Output the [X, Y] coordinate of the center of the cell containing the given text.  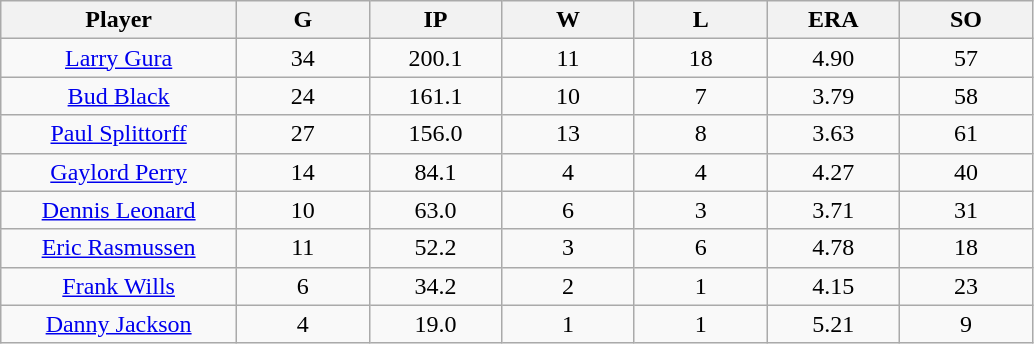
57 [966, 58]
34.2 [436, 286]
4.78 [834, 248]
52.2 [436, 248]
19.0 [436, 324]
161.1 [436, 96]
L [700, 20]
4.90 [834, 58]
27 [304, 134]
24 [304, 96]
14 [304, 172]
156.0 [436, 134]
IP [436, 20]
4.15 [834, 286]
SO [966, 20]
Paul Splittorff [119, 134]
58 [966, 96]
Frank Wills [119, 286]
13 [568, 134]
3.63 [834, 134]
23 [966, 286]
Danny Jackson [119, 324]
84.1 [436, 172]
W [568, 20]
31 [966, 210]
Player [119, 20]
200.1 [436, 58]
61 [966, 134]
ERA [834, 20]
G [304, 20]
40 [966, 172]
3.79 [834, 96]
Gaylord Perry [119, 172]
7 [700, 96]
4.27 [834, 172]
63.0 [436, 210]
34 [304, 58]
Eric Rasmussen [119, 248]
3.71 [834, 210]
9 [966, 324]
Bud Black [119, 96]
Dennis Leonard [119, 210]
8 [700, 134]
5.21 [834, 324]
Larry Gura [119, 58]
2 [568, 286]
